From the cell containing the given text, extract its center point as (X, Y) coordinate. 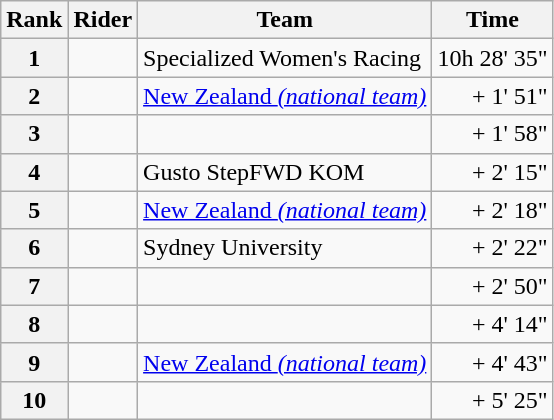
Rank (34, 20)
5 (34, 210)
1 (34, 58)
+ 4' 14" (492, 324)
8 (34, 324)
+ 2' 15" (492, 172)
+ 2' 22" (492, 248)
+ 5' 25" (492, 400)
9 (34, 362)
7 (34, 286)
+ 2' 18" (492, 210)
6 (34, 248)
10h 28' 35" (492, 58)
3 (34, 134)
4 (34, 172)
Sydney University (285, 248)
+ 1' 58" (492, 134)
+ 2' 50" (492, 286)
Rider (103, 20)
+ 1' 51" (492, 96)
+ 4' 43" (492, 362)
2 (34, 96)
Gusto StepFWD KOM (285, 172)
Specialized Women's Racing (285, 58)
Team (285, 20)
10 (34, 400)
Time (492, 20)
